Determine the (X, Y) coordinate at the center of the cell enclosing the given text.  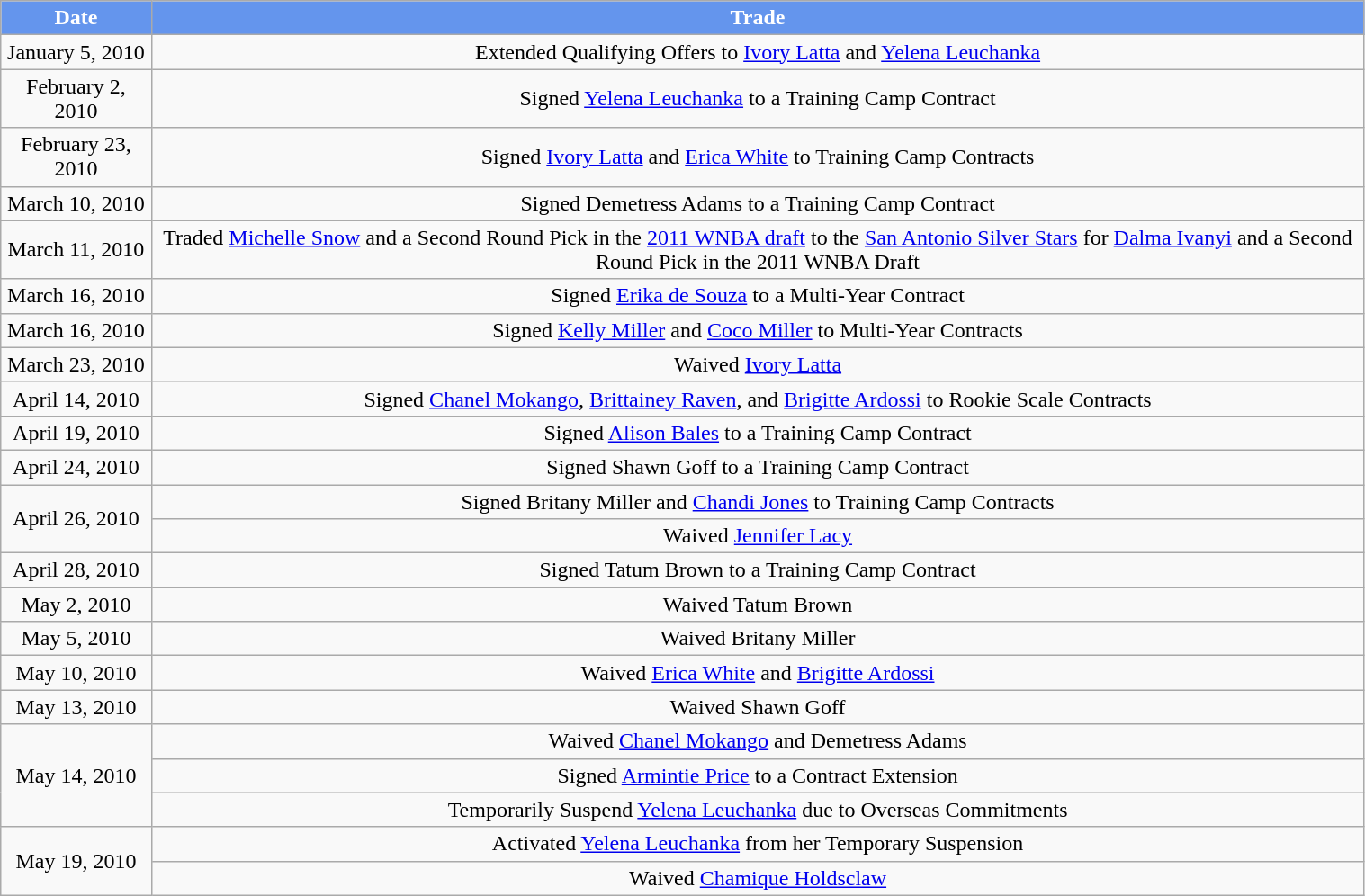
May 10, 2010 (76, 673)
Extended Qualifying Offers to Ivory Latta and Yelena Leuchanka (758, 52)
Signed Demetress Adams to a Training Camp Contract (758, 203)
May 13, 2010 (76, 707)
April 26, 2010 (76, 518)
Waived Shawn Goff (758, 707)
Signed Armintie Price to a Contract Extension (758, 775)
January 5, 2010 (76, 52)
April 14, 2010 (76, 399)
Waived Chanel Mokango and Demetress Adams (758, 741)
February 2, 2010 (76, 99)
May 19, 2010 (76, 861)
Signed Yelena Leuchanka to a Training Camp Contract (758, 99)
Waived Chamique Holdsclaw (758, 878)
Waived Jennifer Lacy (758, 536)
March 10, 2010 (76, 203)
Waived Britany Miller (758, 639)
May 14, 2010 (76, 775)
Waived Ivory Latta (758, 364)
February 23, 2010 (76, 157)
Waived Tatum Brown (758, 605)
April 28, 2010 (76, 570)
Trade (758, 18)
March 23, 2010 (76, 364)
Signed Alison Bales to a Training Camp Contract (758, 433)
Signed Erika de Souza to a Multi-Year Contract (758, 296)
May 2, 2010 (76, 605)
April 24, 2010 (76, 467)
Waived Erica White and Brigitte Ardossi (758, 673)
Date (76, 18)
Signed Chanel Mokango, Brittainey Raven, and Brigitte Ardossi to Rookie Scale Contracts (758, 399)
Signed Britany Miller and Chandi Jones to Training Camp Contracts (758, 501)
Activated Yelena Leuchanka from her Temporary Suspension (758, 844)
Signed Kelly Miller and Coco Miller to Multi-Year Contracts (758, 330)
Temporarily Suspend Yelena Leuchanka due to Overseas Commitments (758, 810)
Signed Shawn Goff to a Training Camp Contract (758, 467)
Signed Ivory Latta and Erica White to Training Camp Contracts (758, 157)
March 11, 2010 (76, 250)
April 19, 2010 (76, 433)
May 5, 2010 (76, 639)
Signed Tatum Brown to a Training Camp Contract (758, 570)
